Identify which cell holds the provided text, then report its (x, y) central coordinate. 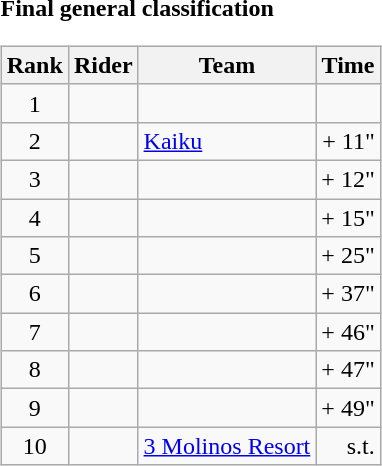
7 (34, 332)
10 (34, 446)
8 (34, 370)
+ 46" (348, 332)
+ 15" (348, 217)
Team (227, 65)
Time (348, 65)
3 Molinos Resort (227, 446)
Rider (103, 65)
+ 37" (348, 294)
Rank (34, 65)
3 (34, 179)
+ 47" (348, 370)
1 (34, 103)
6 (34, 294)
s.t. (348, 446)
+ 12" (348, 179)
Kaiku (227, 141)
+ 25" (348, 256)
2 (34, 141)
9 (34, 408)
4 (34, 217)
+ 49" (348, 408)
5 (34, 256)
+ 11" (348, 141)
